Output the (x, y) coordinate of the center of the cell containing the given text.  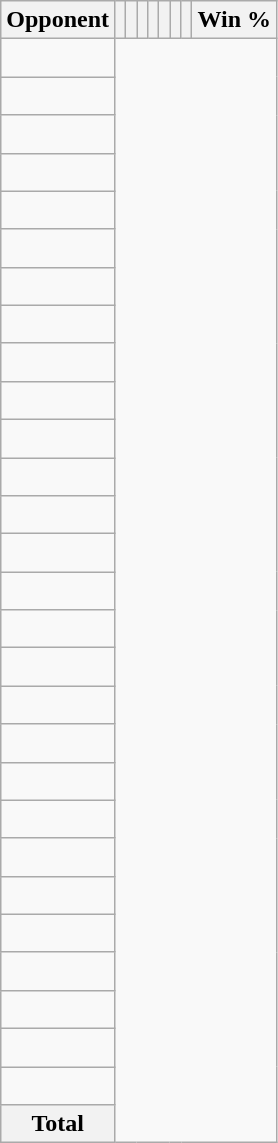
Total (58, 1124)
Win % (234, 20)
Opponent (58, 20)
